Output the (x, y) coordinate of the center of the cell containing the given text.  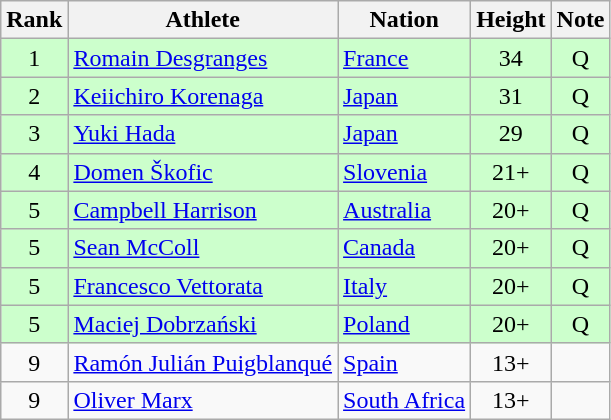
Sean McColl (203, 248)
2 (34, 96)
Canada (404, 248)
Height (511, 20)
Italy (404, 286)
Francesco Vettorata (203, 286)
Yuki Hada (203, 134)
Domen Škofic (203, 172)
Spain (404, 362)
Keiichiro Korenaga (203, 96)
Oliver Marx (203, 400)
France (404, 58)
29 (511, 134)
South Africa (404, 400)
Romain Desgranges (203, 58)
Poland (404, 324)
Athlete (203, 20)
Australia (404, 210)
3 (34, 134)
Note (580, 20)
34 (511, 58)
21+ (511, 172)
31 (511, 96)
Ramón Julián Puigblanqué (203, 362)
1 (34, 58)
Campbell Harrison (203, 210)
4 (34, 172)
Rank (34, 20)
Nation (404, 20)
Slovenia (404, 172)
Maciej Dobrzański (203, 324)
